Determine the (x, y) coordinate at the center of the cell enclosing the given text.  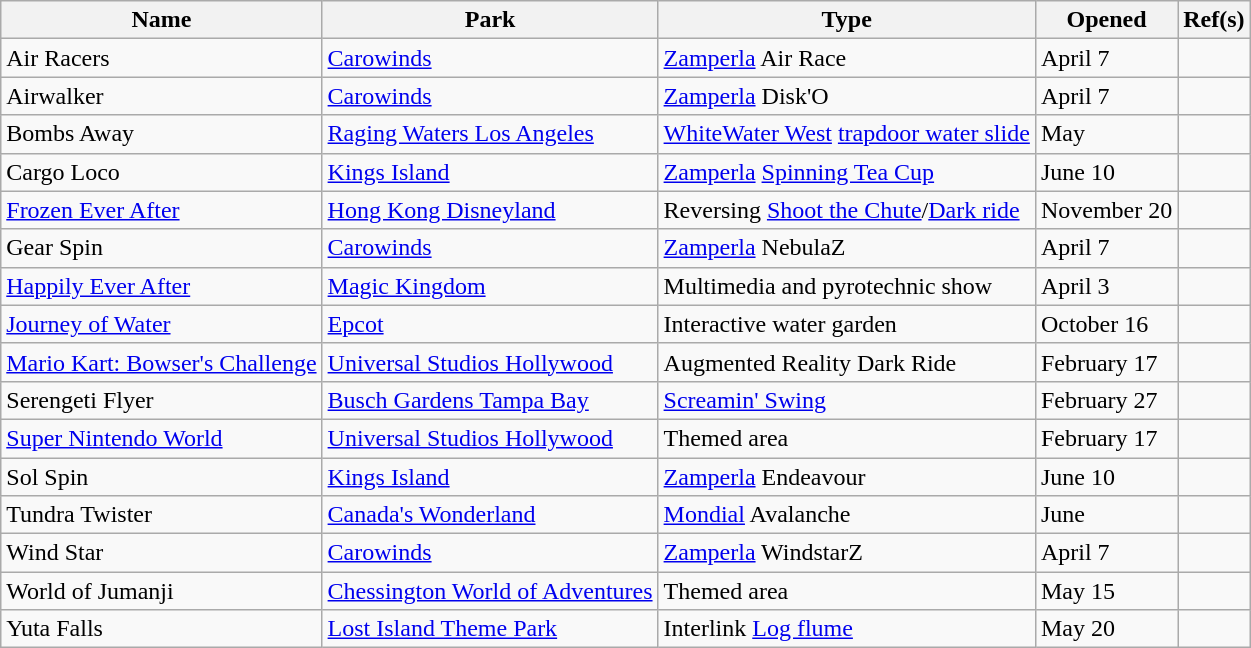
Zamperla Endeavour (846, 477)
Tundra Twister (162, 515)
Hong Kong Disneyland (490, 210)
Serengeti Flyer (162, 400)
Wind Star (162, 553)
June (1106, 515)
Zamperla WindstarZ (846, 553)
April 3 (1106, 286)
Yuta Falls (162, 629)
February 27 (1106, 400)
WhiteWater West trapdoor water slide (846, 134)
Air Racers (162, 58)
Screamin' Swing (846, 400)
Frozen Ever After (162, 210)
Happily Ever After (162, 286)
Magic Kingdom (490, 286)
Chessington World of Adventures (490, 591)
Super Nintendo World (162, 438)
May (1106, 134)
Reversing Shoot the Chute/Dark ride (846, 210)
Cargo Loco (162, 172)
Epcot (490, 324)
November 20 (1106, 210)
Lost Island Theme Park (490, 629)
Zamperla Air Race (846, 58)
Bombs Away (162, 134)
Opened (1106, 20)
Interactive water garden (846, 324)
Journey of Water (162, 324)
May 15 (1106, 591)
Zamperla Spinning Tea Cup (846, 172)
Zamperla Disk'O (846, 96)
Sol Spin (162, 477)
Park (490, 20)
Airwalker (162, 96)
Raging Waters Los Angeles (490, 134)
October 16 (1106, 324)
Mondial Avalanche (846, 515)
May 20 (1106, 629)
Zamperla NebulaZ (846, 248)
Interlink Log flume (846, 629)
Augmented Reality Dark Ride (846, 362)
Busch Gardens Tampa Bay (490, 400)
Canada's Wonderland (490, 515)
Mario Kart: Bowser's Challenge (162, 362)
Type (846, 20)
Ref(s) (1214, 20)
Gear Spin (162, 248)
World of Jumanji (162, 591)
Multimedia and pyrotechnic show (846, 286)
Name (162, 20)
